Output the [x, y] coordinate of the center of the cell containing the given text.  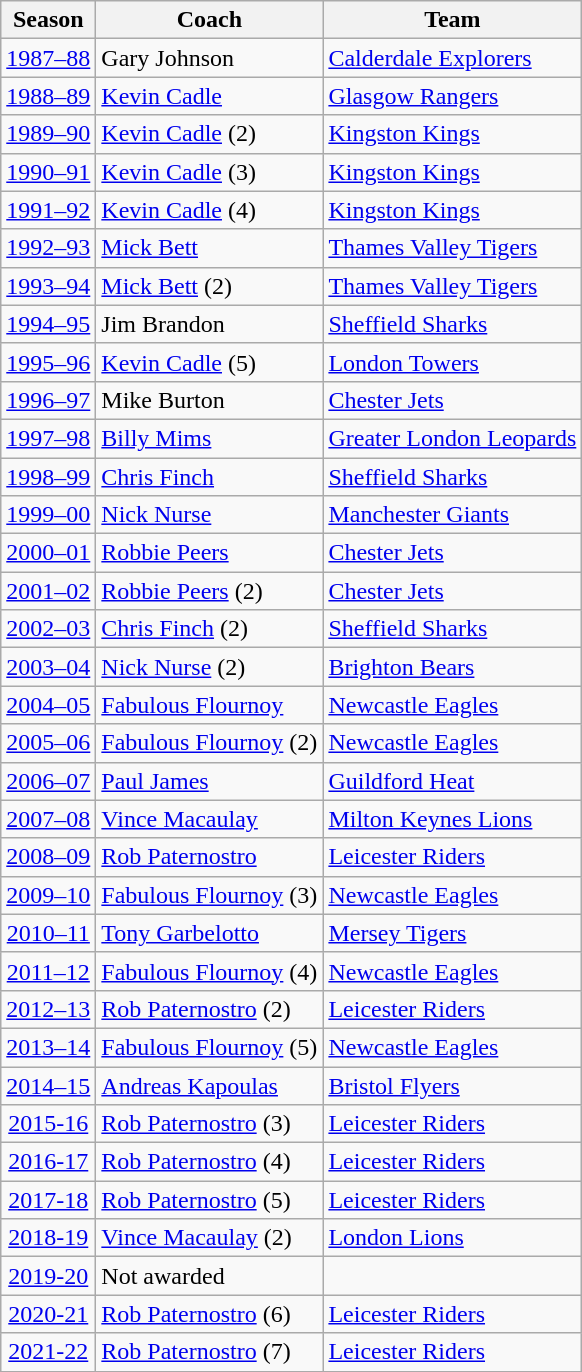
Brighton Bears [452, 667]
Kevin Cadle (5) [210, 362]
Gary Johnson [210, 58]
Mick Bett (2) [210, 286]
Nick Nurse (2) [210, 667]
Mersey Tigers [452, 933]
2000–01 [48, 553]
1990–91 [48, 172]
Kevin Cadle (3) [210, 172]
Mike Burton [210, 400]
2006–07 [48, 781]
1995–96 [48, 362]
2002–03 [48, 629]
2016-17 [48, 1162]
2013–14 [48, 1047]
2012–13 [48, 1009]
Glasgow Rangers [452, 96]
Not awarded [210, 1276]
2020-21 [48, 1314]
Robbie Peers [210, 553]
Rob Paternostro (3) [210, 1124]
Manchester Giants [452, 515]
2004–05 [48, 705]
2005–06 [48, 743]
Fabulous Flournoy [210, 705]
2008–09 [48, 857]
Kevin Cadle (4) [210, 210]
Fabulous Flournoy (2) [210, 743]
Andreas Kapoulas [210, 1085]
London Lions [452, 1238]
Nick Nurse [210, 515]
2015-16 [48, 1124]
Season [48, 20]
Kevin Cadle (2) [210, 134]
2007–08 [48, 819]
Milton Keynes Lions [452, 819]
1988–89 [48, 96]
Billy Mims [210, 438]
Vince Macaulay [210, 819]
Team [452, 20]
Chris Finch (2) [210, 629]
Rob Paternostro (6) [210, 1314]
Jim Brandon [210, 324]
Calderdale Explorers [452, 58]
2010–11 [48, 933]
Rob Paternostro (2) [210, 1009]
1987–88 [48, 58]
2021-22 [48, 1352]
1993–94 [48, 286]
2001–02 [48, 591]
2017-18 [48, 1200]
2011–12 [48, 971]
Tony Garbelotto [210, 933]
Rob Paternostro (7) [210, 1352]
Chris Finch [210, 477]
1997–98 [48, 438]
1992–93 [48, 248]
2019-20 [48, 1276]
1996–97 [48, 400]
Mick Bett [210, 248]
London Towers [452, 362]
Rob Paternostro (4) [210, 1162]
Bristol Flyers [452, 1085]
Fabulous Flournoy (5) [210, 1047]
1989–90 [48, 134]
Coach [210, 20]
Rob Paternostro (5) [210, 1200]
2009–10 [48, 895]
Fabulous Flournoy (4) [210, 971]
1998–99 [48, 477]
1999–00 [48, 515]
2003–04 [48, 667]
Kevin Cadle [210, 96]
Fabulous Flournoy (3) [210, 895]
Robbie Peers (2) [210, 591]
Guildford Heat [452, 781]
Paul James [210, 781]
Vince Macaulay (2) [210, 1238]
Rob Paternostro [210, 857]
Greater London Leopards [452, 438]
2014–15 [48, 1085]
1991–92 [48, 210]
2018-19 [48, 1238]
1994–95 [48, 324]
